Search for the cell housing the specified text and yield its (x, y) center coordinate. 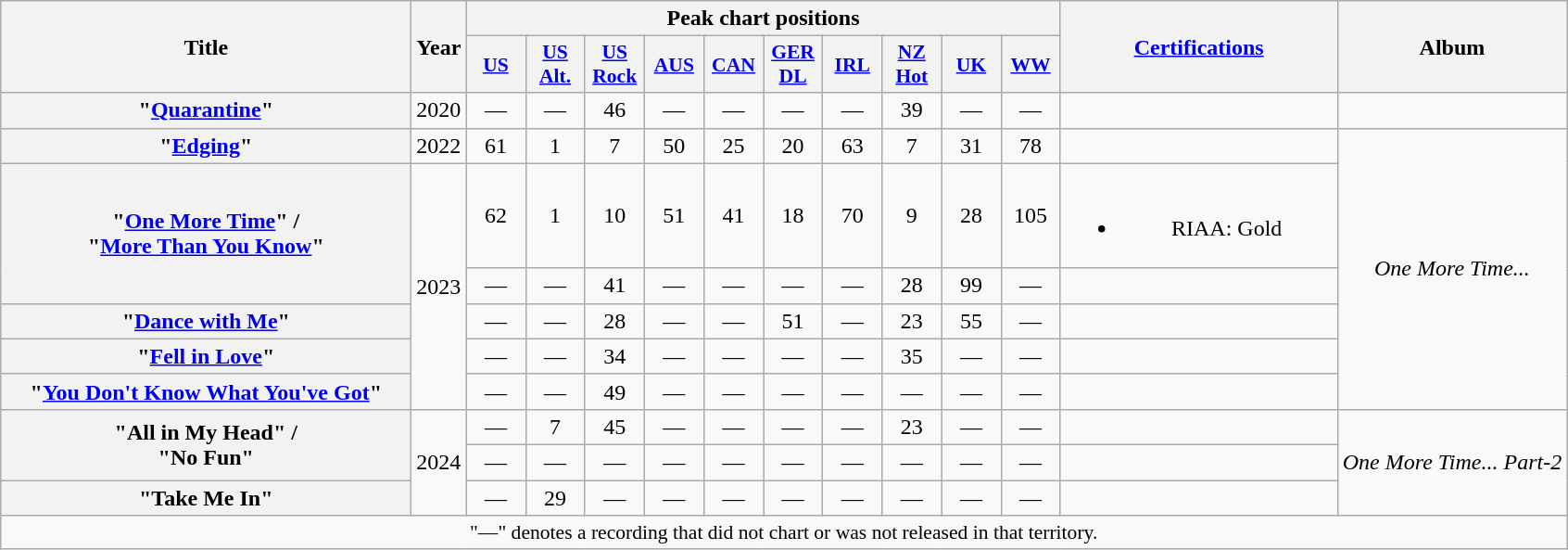
UK (971, 65)
20 (793, 146)
70 (853, 215)
78 (1031, 146)
61 (496, 146)
Title (206, 46)
55 (971, 321)
105 (1031, 215)
WW (1031, 65)
CAN (733, 65)
"Fell in Love" (206, 356)
US (496, 65)
25 (733, 146)
NZHot (912, 65)
"You Don't Know What You've Got" (206, 391)
63 (853, 146)
Certifications (1199, 46)
2020 (439, 110)
50 (674, 146)
62 (496, 215)
29 (555, 498)
2023 (439, 286)
One More Time... Part-2 (1451, 462)
"—" denotes a recording that did not chart or was not released in that territory. (784, 532)
45 (614, 427)
GERDL (793, 65)
IRL (853, 65)
31 (971, 146)
Album (1451, 46)
49 (614, 391)
USRock (614, 65)
"Edging" (206, 146)
AUS (674, 65)
"One More Time" / "More Than You Know" (206, 234)
35 (912, 356)
2024 (439, 462)
18 (793, 215)
One More Time... (1451, 269)
RIAA: Gold (1199, 215)
USAlt. (555, 65)
"Quarantine" (206, 110)
"Dance with Me" (206, 321)
"All in My Head" / "No Fun" (206, 444)
Year (439, 46)
39 (912, 110)
46 (614, 110)
34 (614, 356)
2022 (439, 146)
9 (912, 215)
99 (971, 286)
10 (614, 215)
Peak chart positions (764, 19)
"Take Me In" (206, 498)
